Detect which cell encompasses the target text, then output its [x, y] center coordinate. 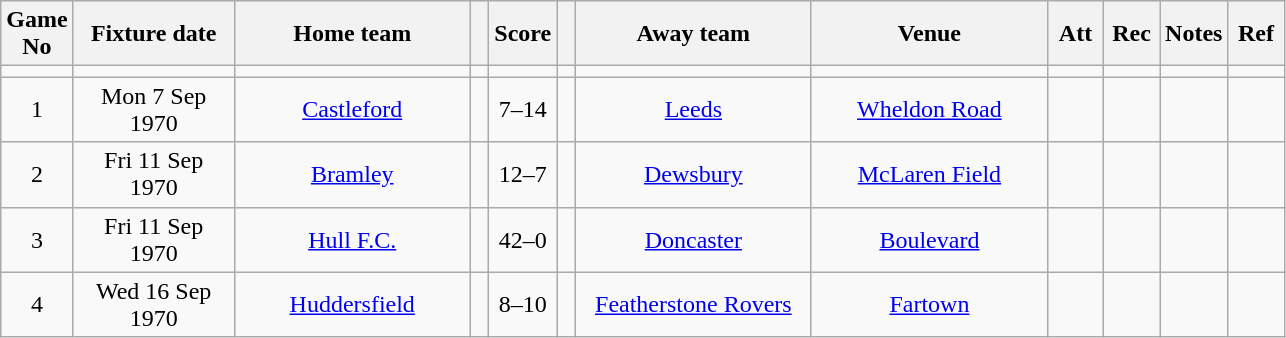
Fixture date [154, 34]
Dewsbury [693, 174]
4 [37, 304]
Ref [1256, 34]
Bramley [352, 174]
Venue [929, 34]
Castleford [352, 110]
2 [37, 174]
Leeds [693, 110]
Rec [1132, 34]
Score [523, 34]
Fartown [929, 304]
Att [1075, 34]
Mon 7 Sep 1970 [154, 110]
Home team [352, 34]
Wed 16 Sep 1970 [154, 304]
12–7 [523, 174]
Game No [37, 34]
Wheldon Road [929, 110]
Featherstone Rovers [693, 304]
Boulevard [929, 240]
3 [37, 240]
8–10 [523, 304]
1 [37, 110]
Notes [1194, 34]
42–0 [523, 240]
McLaren Field [929, 174]
7–14 [523, 110]
Away team [693, 34]
Doncaster [693, 240]
Hull F.C. [352, 240]
Huddersfield [352, 304]
